Detect which cell encompasses the target text, then output its (x, y) center coordinate. 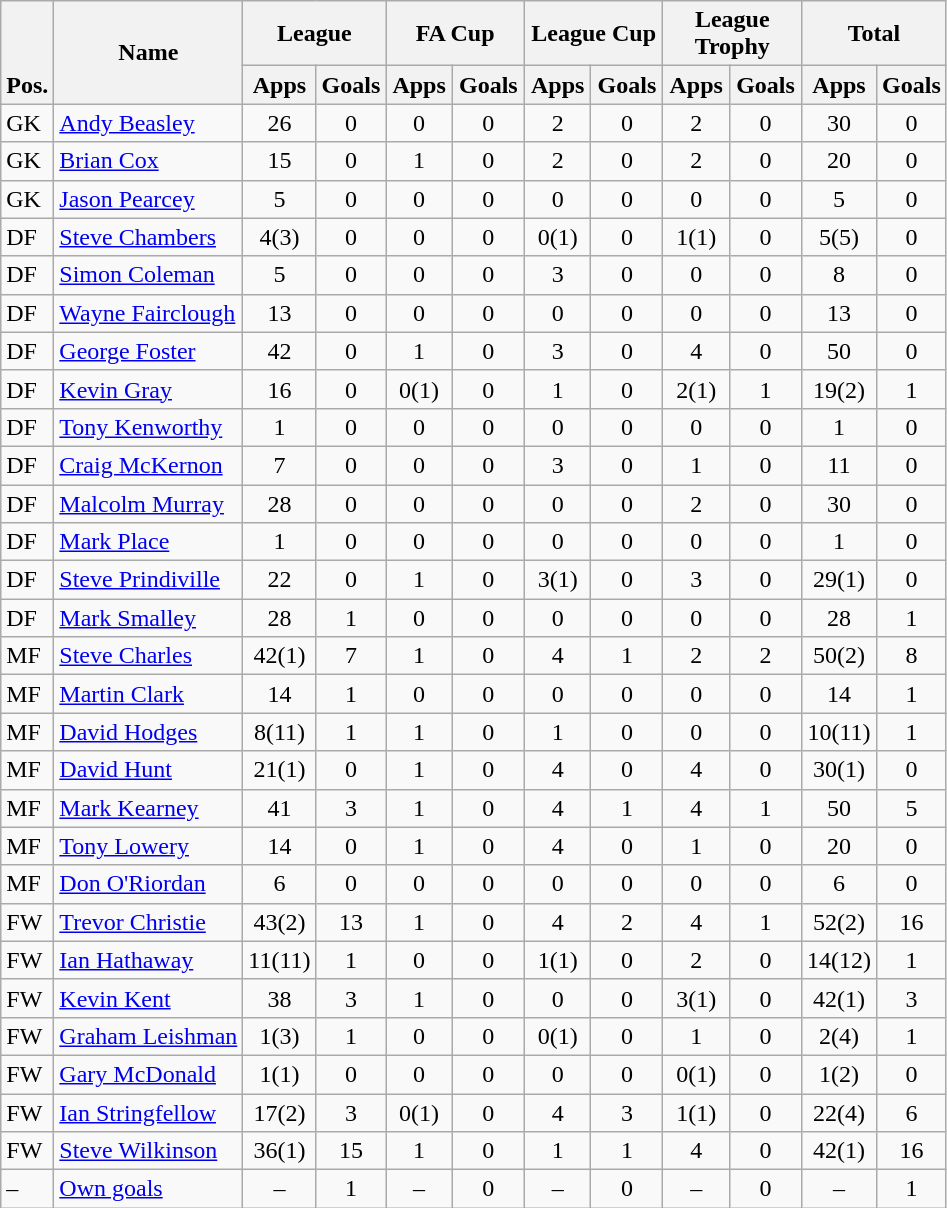
Don O'Riordan (148, 884)
Brian Cox (148, 161)
Tony Kenworthy (148, 427)
50(2) (840, 656)
David Hodges (148, 732)
League Cup (594, 34)
Ian Hathaway (148, 960)
Mark Kearney (148, 808)
11(11) (280, 960)
29(1) (840, 580)
43(2) (280, 922)
41 (280, 808)
Jason Pearcey (148, 199)
26 (280, 123)
30(1) (840, 770)
Total (874, 34)
36(1) (280, 1151)
Trevor Christie (148, 922)
Andy Beasley (148, 123)
Steve Chambers (148, 237)
22 (280, 580)
14(12) (840, 960)
22(4) (840, 1113)
Kevin Gray (148, 389)
2(4) (840, 1036)
Craig McKernon (148, 465)
10(11) (840, 732)
Malcolm Murray (148, 503)
11 (840, 465)
Steve Wilkinson (148, 1151)
Graham Leishman (148, 1036)
Own goals (148, 1189)
Tony Lowery (148, 846)
Name (148, 52)
21(1) (280, 770)
Wayne Fairclough (148, 313)
17(2) (280, 1113)
Kevin Kent (148, 998)
George Foster (148, 351)
1(3) (280, 1036)
4(3) (280, 237)
Ian Stringfellow (148, 1113)
Pos. (28, 52)
FA Cup (456, 34)
David Hunt (148, 770)
52(2) (840, 922)
Steve Prindiville (148, 580)
Martin Clark (148, 694)
League (314, 34)
5(5) (840, 237)
Steve Charles (148, 656)
Mark Smalley (148, 618)
1(2) (840, 1074)
League Trophy (732, 34)
Mark Place (148, 542)
8(11) (280, 732)
Gary McDonald (148, 1074)
Simon Coleman (148, 275)
19(2) (840, 389)
42 (280, 351)
38 (280, 998)
2(1) (696, 389)
